Return the (x, y) coordinate for the center point of the cell that contains the specified text.  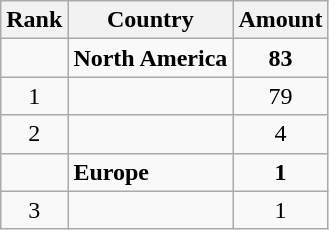
Rank (34, 20)
Europe (150, 172)
83 (280, 58)
2 (34, 134)
79 (280, 96)
3 (34, 210)
North America (150, 58)
Country (150, 20)
4 (280, 134)
Amount (280, 20)
